Detect which cell encompasses the target text, then output its (X, Y) center coordinate. 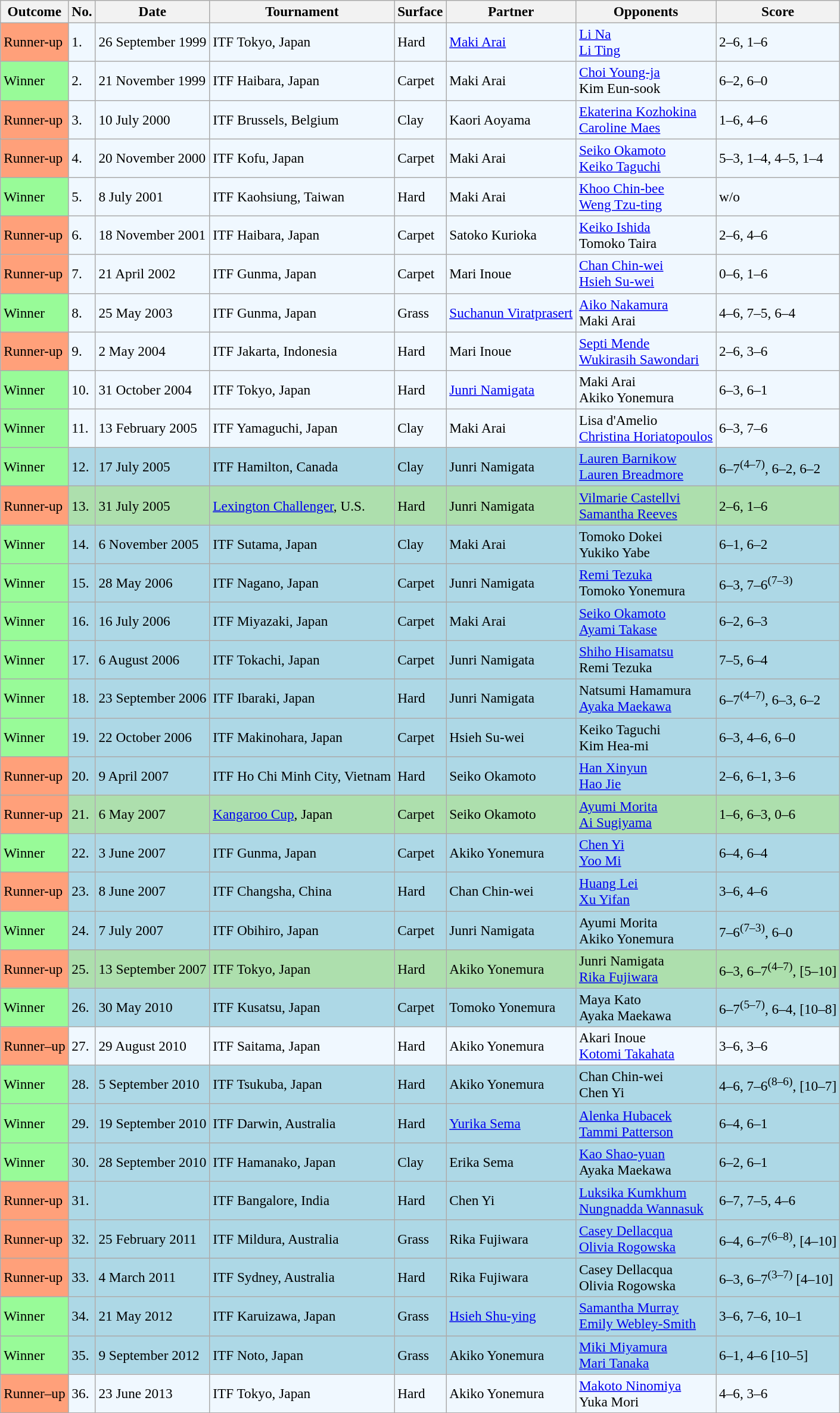
19. (82, 737)
Keiko Taguchi Kim Hea-mi (646, 737)
Yurika Sema (511, 1123)
No. (82, 11)
23. (82, 892)
23 September 2006 (153, 698)
Satoko Kurioka (511, 235)
23 June 2013 (153, 1393)
5. (82, 197)
13 February 2005 (153, 428)
Septi Mende Wukirasih Sawondari (646, 350)
Suchanun Viratprasert (511, 312)
20. (82, 776)
17 July 2005 (153, 467)
9 September 2012 (153, 1355)
4 March 2011 (153, 1278)
6–7, 7–5, 4–6 (778, 1200)
ITF Kusatsu, Japan (302, 1007)
10 July 2000 (153, 119)
Kao Shao-yuan Ayaka Maekawa (646, 1162)
3–6, 7–6, 10–1 (778, 1316)
Vilmarie Castellvi Samantha Reeves (646, 505)
Seiko Okamoto Keiko Taguchi (646, 157)
22. (82, 852)
21 April 2002 (153, 274)
16 July 2006 (153, 621)
4–6, 3–6 (778, 1393)
ITF Yamaguchi, Japan (302, 428)
19 September 2010 (153, 1123)
7–5, 6–4 (778, 660)
Remi Tezuka Tomoko Yonemura (646, 583)
Luksika Kumkhum Nungnadda Wannasuk (646, 1200)
28 May 2006 (153, 583)
Ayumi Morita Akiko Yonemura (646, 930)
ITF Makinohara, Japan (302, 737)
26 September 1999 (153, 42)
Outcome (35, 11)
8. (82, 312)
Shiho Hisamatsu Remi Tezuka (646, 660)
Kaori Aoyama (511, 119)
21 May 2012 (153, 1316)
6–1, 4–6 [10–5] (778, 1355)
Makoto Ninomiya Yuka Mori (646, 1393)
Erika Sema (511, 1162)
ITF Ibaraki, Japan (302, 698)
4–6, 7–6(8–6), [10–7] (778, 1085)
29. (82, 1123)
13. (82, 505)
Natsumi Hamamura Ayaka Maekawa (646, 698)
Ekaterina Kozhokina Caroline Maes (646, 119)
1–6, 4–6 (778, 119)
21 November 1999 (153, 81)
ITF Bangalore, India (302, 1200)
ITF Ho Chi Minh City, Vietnam (302, 776)
Tomoko Dokei Yukiko Yabe (646, 544)
6–2, 6–1 (778, 1162)
Huang Lei Xu Yifan (646, 892)
6–7(4–7), 6–2, 6–2 (778, 467)
6 May 2007 (153, 814)
13 September 2007 (153, 969)
16. (82, 621)
6–3, 7–6(7–3) (778, 583)
Keiko Ishida Tomoko Taira (646, 235)
2–6, 4–6 (778, 235)
25 May 2003 (153, 312)
ITF Obihiro, Japan (302, 930)
Opponents (646, 11)
27. (82, 1045)
Aiko Nakamura Maki Arai (646, 312)
ITF Saitama, Japan (302, 1045)
5 September 2010 (153, 1085)
Tournament (302, 11)
2 May 2004 (153, 350)
Han Xinyun Hao Jie (646, 776)
25. (82, 969)
32. (82, 1238)
12. (82, 467)
30 May 2010 (153, 1007)
9 April 2007 (153, 776)
33. (82, 1278)
3 June 2007 (153, 852)
7. (82, 274)
6–2, 6–0 (778, 81)
28. (82, 1085)
24. (82, 930)
Score (778, 11)
7–6(7–3), 6–0 (778, 930)
8 July 2001 (153, 197)
3–6, 3–6 (778, 1045)
ITF Changsha, China (302, 892)
34. (82, 1316)
Ayumi Morita Ai Sugiyama (646, 814)
ITF Hamanako, Japan (302, 1162)
Li Na Li Ting (646, 42)
Junri Namigata Rika Fujiwara (646, 969)
14. (82, 544)
1–6, 6–3, 0–6 (778, 814)
21. (82, 814)
10. (82, 390)
Chan Chin-wei Chen Yi (646, 1085)
Hsieh Su-wei (511, 737)
Lisa d'Amelio Christina Horiatopoulos (646, 428)
26. (82, 1007)
1. (82, 42)
35. (82, 1355)
25 February 2011 (153, 1238)
6–2, 6–3 (778, 621)
ITF Mildura, Australia (302, 1238)
31 July 2005 (153, 505)
w/o (778, 197)
ITF Darwin, Australia (302, 1123)
6–4, 6–1 (778, 1123)
2–6, 6–1, 3–6 (778, 776)
Surface (421, 11)
ITF Nagano, Japan (302, 583)
ITF Brussels, Belgium (302, 119)
18. (82, 698)
30. (82, 1162)
Date (153, 11)
4. (82, 157)
ITF Miyazaki, Japan (302, 621)
18 November 2001 (153, 235)
17. (82, 660)
2. (82, 81)
9. (82, 350)
0–6, 1–6 (778, 274)
ITF Noto, Japan (302, 1355)
ITF Tsukuba, Japan (302, 1085)
6–4, 6–7(6–8), [4–10] (778, 1238)
15. (82, 583)
Kangaroo Cup, Japan (302, 814)
Akari Inoue Kotomi Takahata (646, 1045)
Partner (511, 11)
36. (82, 1393)
7 July 2007 (153, 930)
Seiko Okamoto Ayami Takase (646, 621)
28 September 2010 (153, 1162)
6–7(5–7), 6–4, [10–8] (778, 1007)
3–6, 4–6 (778, 892)
6–3, 6–7(3–7) [4–10] (778, 1278)
4–6, 7–5, 6–4 (778, 312)
ITF Sutama, Japan (302, 544)
Maya Kato Ayaka Maekawa (646, 1007)
Khoo Chin-bee Weng Tzu-ting (646, 197)
Samantha Murray Emily Webley-Smith (646, 1316)
8 June 2007 (153, 892)
ITF Hamilton, Canada (302, 467)
Hsieh Shu-ying (511, 1316)
3. (82, 119)
Chan Chin-wei Hsieh Su-wei (646, 274)
Chen Yi (511, 1200)
29 August 2010 (153, 1045)
ITF Karuizawa, Japan (302, 1316)
ITF Kaohsiung, Taiwan (302, 197)
Lauren Barnikow Lauren Breadmore (646, 467)
ITF Kofu, Japan (302, 157)
31. (82, 1200)
ITF Sydney, Australia (302, 1278)
ITF Jakarta, Indonesia (302, 350)
Chan Chin-wei (511, 892)
Alenka Hubacek Tammi Patterson (646, 1123)
11. (82, 428)
Chen Yi Yoo Mi (646, 852)
Tomoko Yonemura (511, 1007)
6. (82, 235)
ITF Tokachi, Japan (302, 660)
Lexington Challenger, U.S. (302, 505)
Miki Miyamura Mari Tanaka (646, 1355)
5–3, 1–4, 4–5, 1–4 (778, 157)
6–3, 7–6 (778, 428)
31 October 2004 (153, 390)
Maki Arai Akiko Yonemura (646, 390)
22 October 2006 (153, 737)
6–7(4–7), 6–3, 6–2 (778, 698)
6–3, 6–1 (778, 390)
6–1, 6–2 (778, 544)
6–3, 4–6, 6–0 (778, 737)
6 August 2006 (153, 660)
6 November 2005 (153, 544)
6–3, 6–7(4–7), [5–10] (778, 969)
Choi Young-ja Kim Eun-sook (646, 81)
20 November 2000 (153, 157)
2–6, 3–6 (778, 350)
6–4, 6–4 (778, 852)
